Identify which cell holds the provided text, then report its [X, Y] central coordinate. 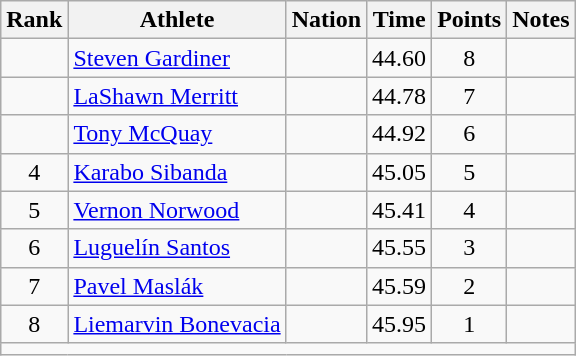
Vernon Norwood [177, 210]
Time [400, 20]
Nation [326, 20]
44.78 [400, 96]
2 [470, 286]
3 [470, 248]
Steven Gardiner [177, 58]
Points [470, 20]
Tony McQuay [177, 134]
1 [470, 324]
44.60 [400, 58]
Athlete [177, 20]
Karabo Sibanda [177, 172]
Rank [34, 20]
45.05 [400, 172]
45.41 [400, 210]
45.95 [400, 324]
Liemarvin Bonevacia [177, 324]
45.55 [400, 248]
45.59 [400, 286]
Notes [541, 20]
Pavel Maslák [177, 286]
44.92 [400, 134]
LaShawn Merritt [177, 96]
Luguelín Santos [177, 248]
